Return the [x, y] coordinate for the center point of the cell that contains the specified text.  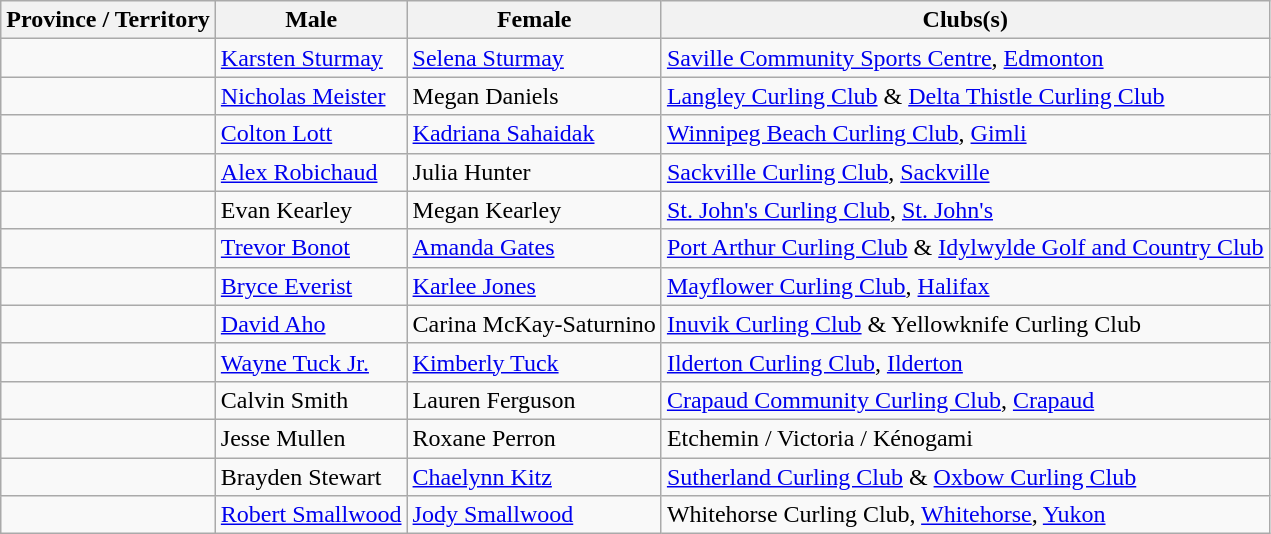
Crapaud Community Curling Club, Crapaud [965, 400]
Jody Smallwood [534, 515]
Kimberly Tuck [534, 362]
St. John's Curling Club, St. John's [965, 210]
Calvin Smith [311, 400]
Female [534, 20]
Robert Smallwood [311, 515]
Roxane Perron [534, 438]
Megan Kearley [534, 210]
Trevor Bonot [311, 248]
David Aho [311, 324]
Mayflower Curling Club, Halifax [965, 286]
Etchemin / Victoria / Kénogami [965, 438]
Lauren Ferguson [534, 400]
Sackville Curling Club, Sackville [965, 172]
Whitehorse Curling Club, Whitehorse, Yukon [965, 515]
Saville Community Sports Centre, Edmonton [965, 58]
Selena Sturmay [534, 58]
Colton Lott [311, 134]
Inuvik Curling Club & Yellowknife Curling Club [965, 324]
Jesse Mullen [311, 438]
Karlee Jones [534, 286]
Brayden Stewart [311, 477]
Sutherland Curling Club & Oxbow Curling Club [965, 477]
Province / Territory [108, 20]
Evan Kearley [311, 210]
Amanda Gates [534, 248]
Winnipeg Beach Curling Club, Gimli [965, 134]
Julia Hunter [534, 172]
Ilderton Curling Club, Ilderton [965, 362]
Port Arthur Curling Club & Idylwylde Golf and Country Club [965, 248]
Clubs(s) [965, 20]
Karsten Sturmay [311, 58]
Bryce Everist [311, 286]
Wayne Tuck Jr. [311, 362]
Megan Daniels [534, 96]
Nicholas Meister [311, 96]
Kadriana Sahaidak [534, 134]
Male [311, 20]
Carina McKay-Saturnino [534, 324]
Langley Curling Club & Delta Thistle Curling Club [965, 96]
Alex Robichaud [311, 172]
Chaelynn Kitz [534, 477]
